Extract the (x, y) coordinate from the center of the cell holding the provided text.  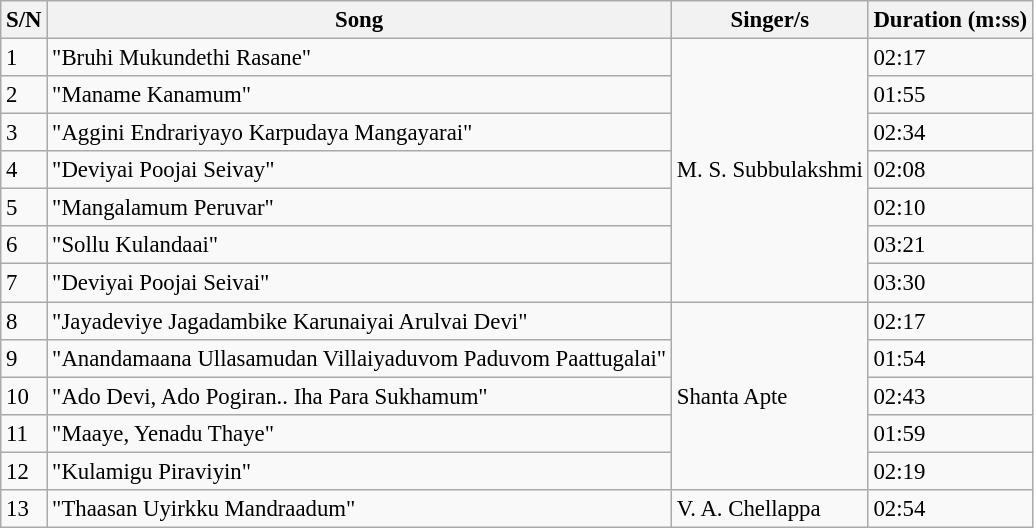
"Maaye, Yenadu Thaye" (360, 433)
"Deviyai Poojai Seivai" (360, 283)
"Sollu Kulandaai" (360, 245)
M. S. Subbulakshmi (770, 170)
03:30 (950, 283)
Singer/s (770, 20)
1 (24, 58)
02:43 (950, 396)
"Anandamaana Ullasamudan Villaiyaduvom Paduvom Paattugalai" (360, 358)
03:21 (950, 245)
Shanta Apte (770, 396)
3 (24, 133)
Song (360, 20)
9 (24, 358)
01:54 (950, 358)
02:19 (950, 471)
"Aggini Endrariyayo Karpudaya Mangayarai" (360, 133)
Duration (m:ss) (950, 20)
02:54 (950, 509)
"Jayadeviye Jagadambike Karunaiyai Arulvai Devi" (360, 321)
02:08 (950, 170)
01:55 (950, 95)
"Bruhi Mukundethi Rasane" (360, 58)
7 (24, 283)
6 (24, 245)
12 (24, 471)
S/N (24, 20)
"Deviyai Poojai Seivay" (360, 170)
4 (24, 170)
02:10 (950, 208)
11 (24, 433)
"Maname Kanamum" (360, 95)
10 (24, 396)
"Ado Devi, Ado Pogiran.. Iha Para Sukhamum" (360, 396)
5 (24, 208)
02:34 (950, 133)
2 (24, 95)
V. A. Chellappa (770, 509)
"Thaasan Uyirkku Mandraadum" (360, 509)
8 (24, 321)
"Mangalamum Peruvar" (360, 208)
"Kulamigu Piraviyin" (360, 471)
13 (24, 509)
01:59 (950, 433)
